Output the [X, Y] coordinate of the center of the cell containing the given text.  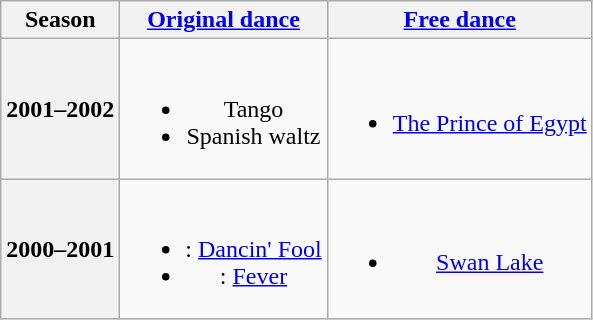
The Prince of Egypt [460, 109]
2000–2001 [60, 249]
2001–2002 [60, 109]
Season [60, 20]
Swan Lake [460, 249]
TangoSpanish waltz [224, 109]
Free dance [460, 20]
Original dance [224, 20]
: Dancin' Fool : Fever [224, 249]
